Find where the given text appears and provide that cell's center as (X, Y) coordinate. 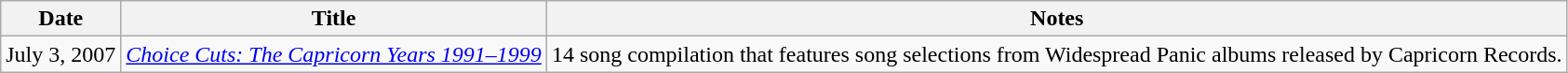
Choice Cuts: The Capricorn Years 1991–1999 (334, 54)
Notes (1057, 19)
14 song compilation that features song selections from Widespread Panic albums released by Capricorn Records. (1057, 54)
July 3, 2007 (61, 54)
Title (334, 19)
Date (61, 19)
